For the text-containing cell, return its midpoint in (X, Y) coordinate format. 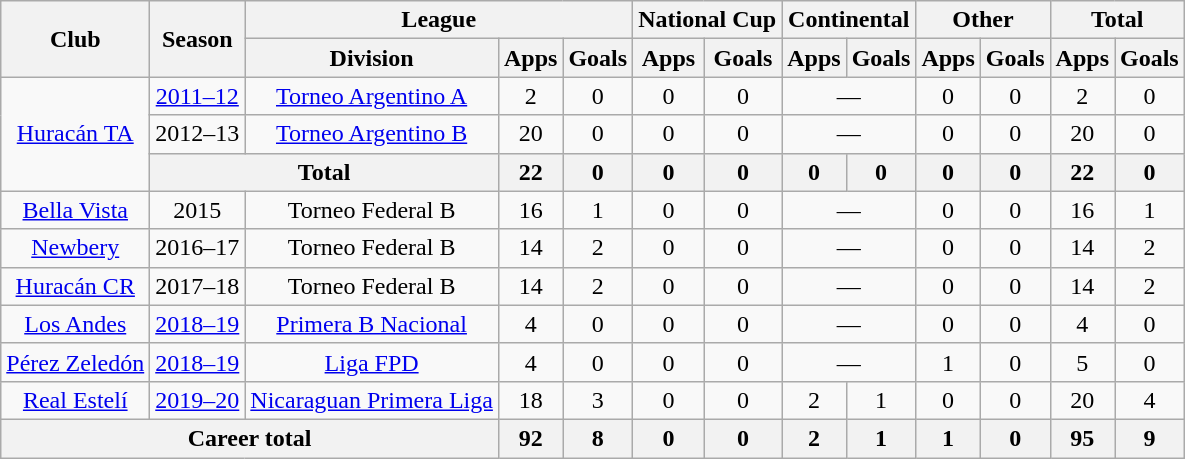
League (439, 20)
Nicaraguan Primera Liga (372, 400)
Liga FPD (372, 362)
Pérez Zeledón (76, 362)
Newbery (76, 248)
2017–18 (198, 286)
Career total (250, 438)
92 (530, 438)
Los Andes (76, 324)
Bella Vista (76, 210)
Season (198, 39)
95 (1082, 438)
Real Estelí (76, 400)
Primera B Nacional (372, 324)
Torneo Argentino A (372, 96)
Other (983, 20)
3 (598, 400)
Huracán CR (76, 286)
Division (372, 58)
18 (530, 400)
Torneo Argentino B (372, 134)
2019–20 (198, 400)
Huracán TA (76, 134)
National Cup (708, 20)
Continental (849, 20)
2016–17 (198, 248)
5 (1082, 362)
2012–13 (198, 134)
8 (598, 438)
Club (76, 39)
9 (1149, 438)
2011–12 (198, 96)
2015 (198, 210)
